Pinpoint the cell where the given text exists, returning its (X, Y) midpoint coordinate. 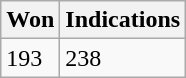
Won (30, 20)
238 (123, 58)
Indications (123, 20)
193 (30, 58)
